Scan for the cell matching the given text and deliver its [X, Y] coordinate at center. 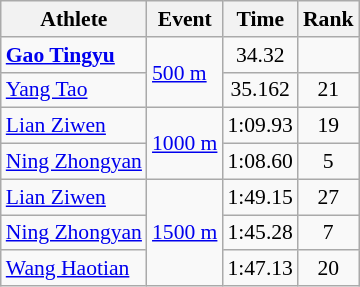
1:49.15 [260, 197]
21 [328, 90]
Event [184, 19]
500 m [184, 72]
34.32 [260, 55]
19 [328, 126]
7 [328, 233]
1:09.93 [260, 126]
35.162 [260, 90]
1:47.13 [260, 269]
5 [328, 162]
20 [328, 269]
Athlete [74, 19]
Rank [328, 19]
Yang Tao [74, 90]
Gao Tingyu [74, 55]
Wang Haotian [74, 269]
27 [328, 197]
Time [260, 19]
1:45.28 [260, 233]
1:08.60 [260, 162]
1500 m [184, 232]
1000 m [184, 144]
